Extract the (X, Y) coordinate from the center of the cell holding the provided text.  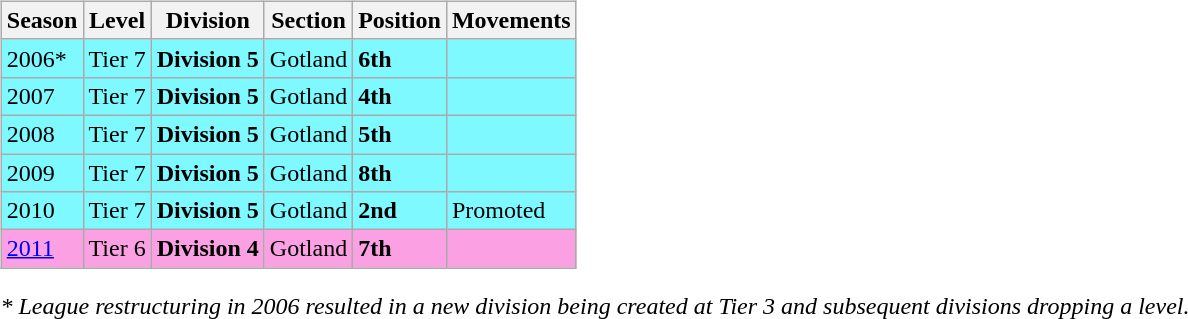
2008 (42, 134)
7th (400, 249)
2nd (400, 211)
Division 4 (208, 249)
6th (400, 58)
4th (400, 96)
Section (308, 20)
2007 (42, 96)
Promoted (511, 211)
Position (400, 20)
Level (117, 20)
8th (400, 173)
Division (208, 20)
5th (400, 134)
2009 (42, 173)
2006* (42, 58)
2011 (42, 249)
2010 (42, 211)
Season (42, 20)
Movements (511, 20)
Tier 6 (117, 249)
